Locate the cell with the specified text and output its (X, Y) center coordinate. 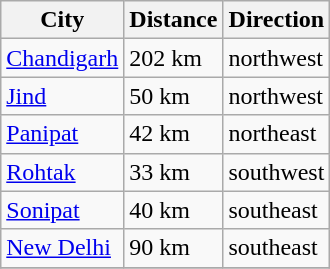
Rohtak (62, 172)
Direction (276, 20)
northeast (276, 134)
New Delhi (62, 248)
Distance (174, 20)
42 km (174, 134)
50 km (174, 96)
Chandigarh (62, 58)
40 km (174, 210)
southwest (276, 172)
202 km (174, 58)
33 km (174, 172)
Jind (62, 96)
Sonipat (62, 210)
City (62, 20)
90 km (174, 248)
Panipat (62, 134)
